For the text-containing cell, return its midpoint in (X, Y) coordinate format. 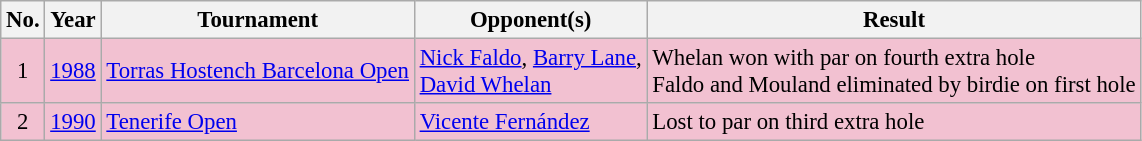
Tournament (258, 20)
2 (23, 122)
Nick Faldo, Barry Lane, David Whelan (530, 72)
Vicente Fernández (530, 122)
1988 (73, 72)
Whelan won with par on fourth extra holeFaldo and Mouland eliminated by birdie on first hole (894, 72)
Lost to par on third extra hole (894, 122)
Torras Hostench Barcelona Open (258, 72)
1 (23, 72)
Result (894, 20)
1990 (73, 122)
No. (23, 20)
Tenerife Open (258, 122)
Year (73, 20)
Opponent(s) (530, 20)
